Scan for the cell matching the given text and deliver its (X, Y) coordinate at center. 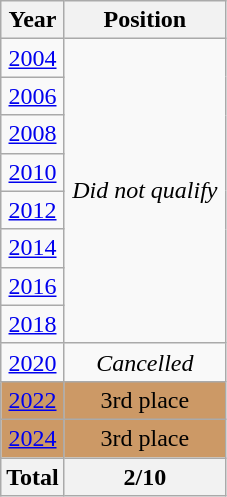
Did not qualify (144, 191)
Cancelled (144, 362)
Position (144, 20)
Total (33, 477)
2018 (33, 324)
2020 (33, 362)
2008 (33, 134)
2014 (33, 248)
Year (33, 20)
2/10 (144, 477)
2004 (33, 58)
2010 (33, 172)
2006 (33, 96)
2022 (33, 400)
2024 (33, 438)
2016 (33, 286)
2012 (33, 210)
